Provide the [X, Y] coordinate of the cell's center where the given text is located.  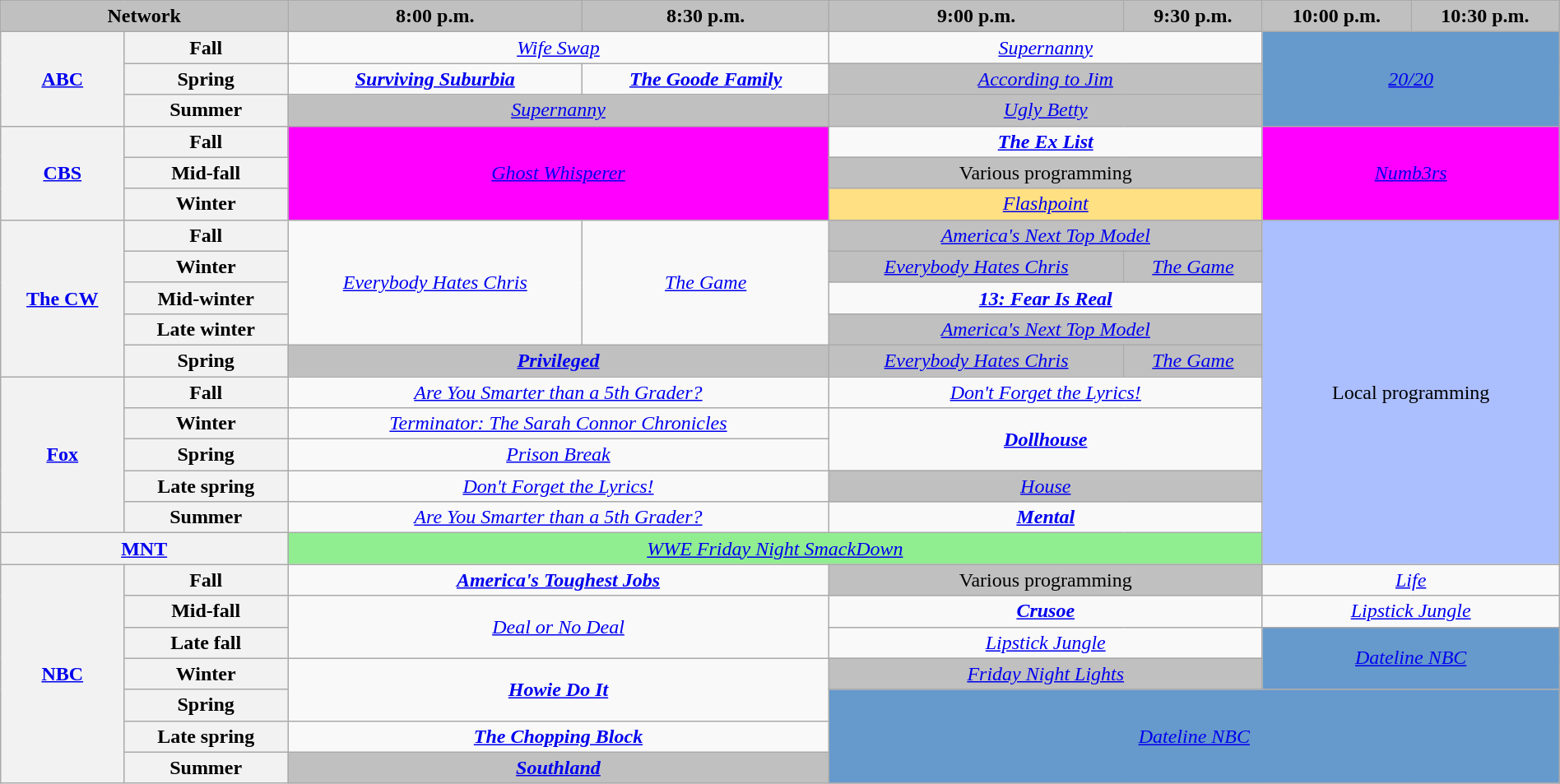
The Ex List [1045, 141]
Numb3rs [1410, 173]
20/20 [1410, 79]
9:30 p.m. [1193, 16]
The CW [63, 298]
WWE Friday Night SmackDown [775, 549]
Fox [63, 455]
Late fall [206, 643]
Ghost Whisperer [559, 173]
America's Toughest Jobs [559, 580]
Terminator: The Sarah Connor Chronicles [559, 424]
Surviving Suburbia [435, 79]
Friday Night Lights [1045, 674]
CBS [63, 173]
NBC [63, 674]
ABC [63, 79]
10:00 p.m. [1336, 16]
Mental [1045, 517]
Late winter [206, 329]
According to Jim [1045, 79]
Deal or No Deal [559, 627]
Ugly Betty [1045, 110]
Mid-winter [206, 298]
8:00 p.m. [435, 16]
Southland [559, 768]
Life [1410, 580]
Flashpoint [1045, 204]
Dollhouse [1045, 439]
8:30 p.m. [706, 16]
The Goode Family [706, 79]
House [1045, 486]
Wife Swap [559, 48]
9:00 p.m. [976, 16]
Crusoe [1045, 611]
Privileged [559, 360]
Howie Do It [559, 689]
13: Fear Is Real [1045, 298]
The Chopping Block [559, 736]
Prison Break [559, 455]
Local programming [1410, 392]
10:30 p.m. [1486, 16]
Network [145, 16]
MNT [145, 549]
